Scan for the cell matching the given text and deliver its (X, Y) coordinate at center. 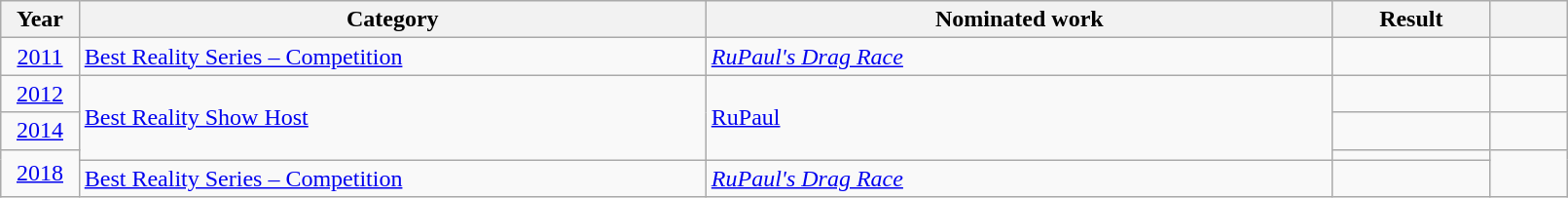
Best Reality Show Host (392, 117)
Category (392, 20)
2018 (40, 174)
2012 (40, 94)
Year (40, 20)
RuPaul (1019, 117)
Nominated work (1019, 20)
2014 (40, 131)
Result (1411, 20)
2011 (40, 57)
